From the cell containing the given text, extract its center point as (x, y) coordinate. 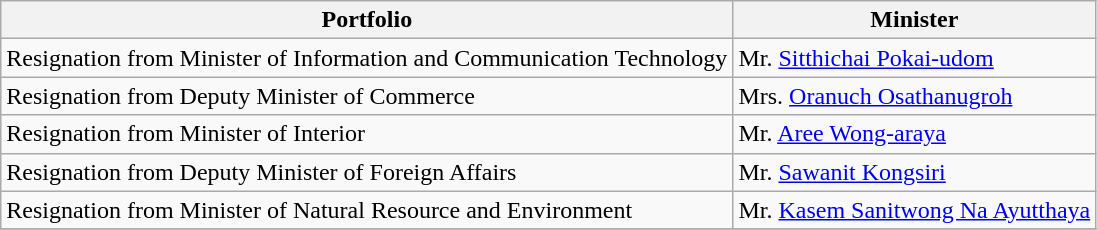
Mr. Sawanit Kongsiri (914, 172)
Resignation from Deputy Minister of Foreign Affairs (367, 172)
Mrs. Oranuch Osathanugroh (914, 96)
Portfolio (367, 20)
Mr. Kasem Sanitwong Na Ayutthaya (914, 210)
Mr. Aree Wong-araya (914, 134)
Resignation from Minister of Natural Resource and Environment (367, 210)
Resignation from Minister of Information and Communication Technology (367, 58)
Resignation from Minister of Interior (367, 134)
Mr. Sitthichai Pokai-udom (914, 58)
Resignation from Deputy Minister of Commerce (367, 96)
Minister (914, 20)
